Return (x, y) of the center of cell containing provided text 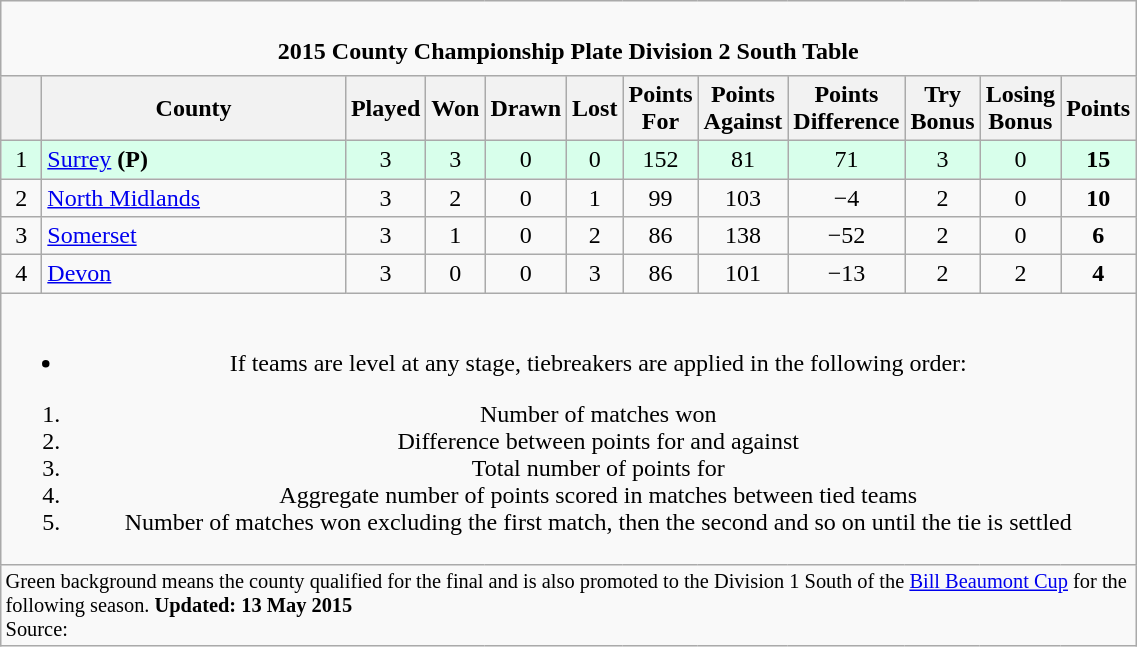
Try Bonus (942, 108)
Points Against (743, 108)
10 (1098, 197)
81 (743, 159)
North Midlands (194, 197)
Played (385, 108)
Surrey (P) (194, 159)
−4 (846, 197)
Losing Bonus (1020, 108)
138 (743, 236)
Points (1098, 108)
Lost (595, 108)
Drawn (526, 108)
101 (743, 274)
Points Difference (846, 108)
Won (456, 108)
71 (846, 159)
Somerset (194, 236)
15 (1098, 159)
County (194, 108)
152 (660, 159)
−13 (846, 274)
Devon (194, 274)
6 (1098, 236)
103 (743, 197)
Points For (660, 108)
−52 (846, 236)
99 (660, 197)
